Pinpoint the cell where the given text exists, returning its (X, Y) midpoint coordinate. 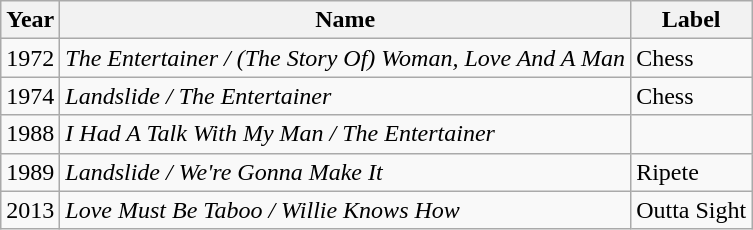
The Entertainer / (The Story Of) Woman, Love And A Man (346, 58)
Year (30, 20)
I Had A Talk With My Man / The Entertainer (346, 134)
2013 (30, 210)
Outta Sight (692, 210)
1972 (30, 58)
Label (692, 20)
Ripete (692, 172)
1988 (30, 134)
1974 (30, 96)
Landslide / The Entertainer (346, 96)
Landslide / We're Gonna Make It (346, 172)
Name (346, 20)
Love Must Be Taboo / Willie Knows How (346, 210)
1989 (30, 172)
